Return the [X, Y] coordinate for the center point of the cell that contains the specified text.  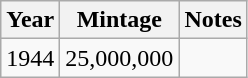
Mintage [120, 20]
1944 [30, 58]
Notes [213, 20]
Year [30, 20]
25,000,000 [120, 58]
